Return (X, Y) of the center of cell containing provided text 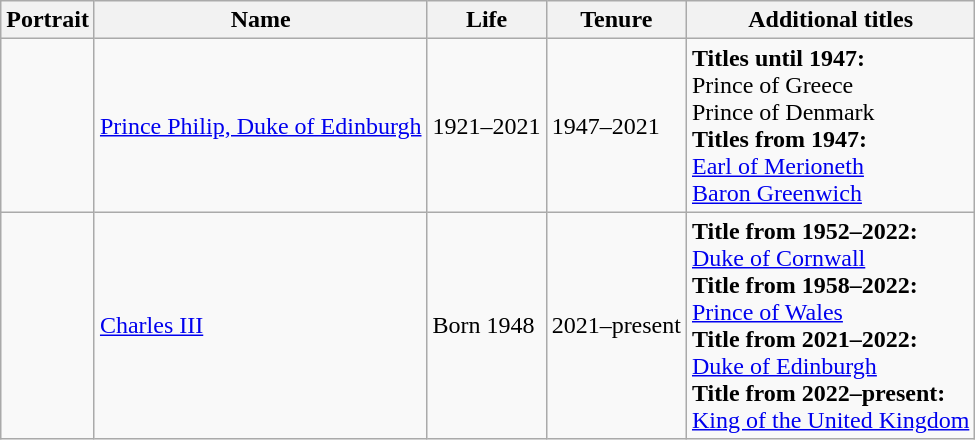
1947–2021 (616, 126)
Tenure (616, 20)
Portrait (48, 20)
Charles III (260, 326)
Prince Philip, Duke of Edinburgh (260, 126)
2021–present (616, 326)
Born 1948 (486, 326)
Name (260, 20)
Titles until 1947:Prince of GreecePrince of DenmarkTitles from 1947:Earl of MerionethBaron Greenwich (830, 126)
Additional titles (830, 20)
Life (486, 20)
1921–2021 (486, 126)
